Capture the cell that displays the provided text and extract its [x, y] central coordinate. 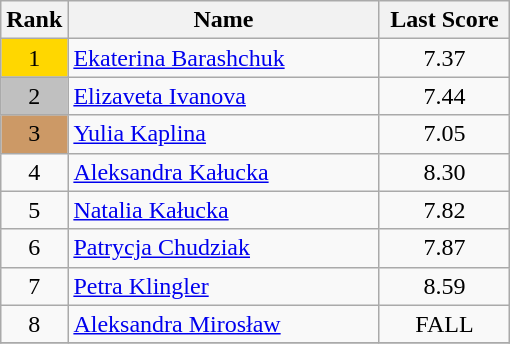
7.05 [444, 134]
8 [34, 324]
8.30 [444, 172]
2 [34, 96]
7.82 [444, 210]
4 [34, 172]
8.59 [444, 286]
Ekaterina Barashchuk [224, 58]
Rank [34, 20]
5 [34, 210]
Elizaveta Ivanova [224, 96]
7 [34, 286]
6 [34, 248]
Aleksandra Mirosław [224, 324]
FALL [444, 324]
Aleksandra Kałucka [224, 172]
Name [224, 20]
7.87 [444, 248]
Natalia Kałucka [224, 210]
Patrycja Chudziak [224, 248]
Last Score [444, 20]
Yulia Kaplina [224, 134]
Petra Klingler [224, 286]
7.44 [444, 96]
3 [34, 134]
1 [34, 58]
7.37 [444, 58]
